Find where the given text appears and provide that cell's center as [x, y] coordinate. 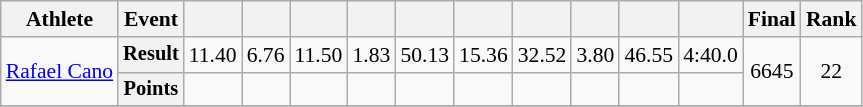
Athlete [60, 19]
1.83 [371, 55]
4:40.0 [710, 55]
Rank [832, 19]
11.50 [319, 55]
46.55 [648, 55]
3.80 [595, 55]
Points [151, 89]
22 [832, 72]
Rafael Cano [60, 72]
Result [151, 55]
32.52 [542, 55]
6.76 [266, 55]
6645 [772, 72]
11.40 [213, 55]
Final [772, 19]
50.13 [424, 55]
15.36 [484, 55]
Event [151, 19]
